For the text-containing cell, return its midpoint in (X, Y) coordinate format. 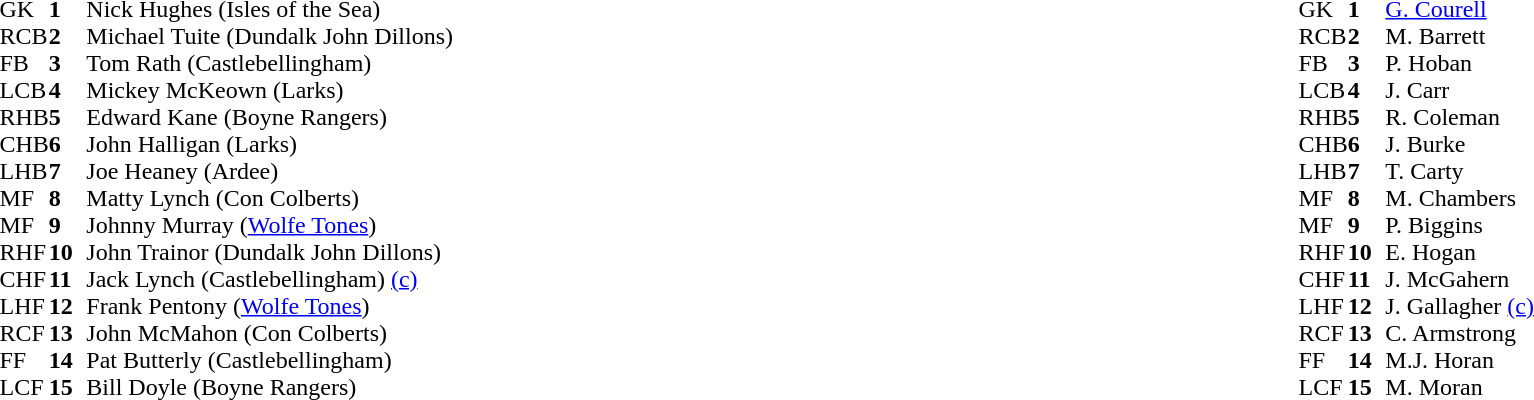
Joe Heaney (Ardee) (270, 172)
J. McGahern (1460, 280)
C. Armstrong (1460, 334)
J. Gallagher (c) (1460, 306)
Tom Rath (Castlebellingham) (270, 64)
E. Hogan (1460, 252)
M. Barrett (1460, 36)
P. Hoban (1460, 64)
Edward Kane (Boyne Rangers) (270, 118)
Johnny Murray (Wolfe Tones) (270, 226)
T. Carty (1460, 172)
J. Carr (1460, 90)
Frank Pentony (Wolfe Tones) (270, 306)
M.J. Horan (1460, 360)
Jack Lynch (Castlebellingham) (c) (270, 280)
John Halligan (Larks) (270, 144)
R. Coleman (1460, 118)
Pat Butterly (Castlebellingham) (270, 360)
M. Chambers (1460, 198)
Matty Lynch (Con Colberts) (270, 198)
P. Biggins (1460, 226)
Michael Tuite (Dundalk John Dillons) (270, 36)
John McMahon (Con Colberts) (270, 334)
Mickey McKeown (Larks) (270, 90)
J. Burke (1460, 144)
John Trainor (Dundalk John Dillons) (270, 252)
